Search for the cell housing the specified text and yield its [X, Y] center coordinate. 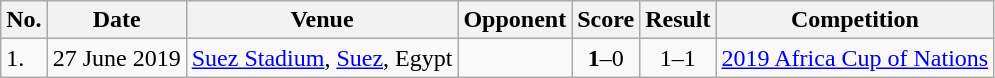
Score [606, 20]
1–1 [678, 58]
Suez Stadium, Suez, Egypt [322, 58]
No. [24, 20]
Opponent [515, 20]
Competition [855, 20]
Result [678, 20]
1. [24, 58]
1–0 [606, 58]
27 June 2019 [116, 58]
Venue [322, 20]
Date [116, 20]
2019 Africa Cup of Nations [855, 58]
